Output the [X, Y] coordinate of the center of the cell containing the given text.  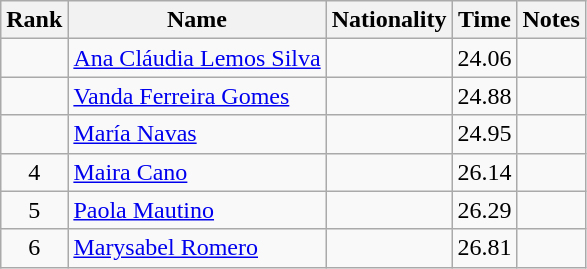
5 [34, 210]
Marysabel Romero [197, 248]
Nationality [389, 20]
Maira Cano [197, 172]
26.14 [484, 172]
24.88 [484, 96]
Time [484, 20]
26.81 [484, 248]
Notes [551, 20]
6 [34, 248]
Ana Cláudia Lemos Silva [197, 58]
Name [197, 20]
Rank [34, 20]
24.95 [484, 134]
Paola Mautino [197, 210]
24.06 [484, 58]
María Navas [197, 134]
4 [34, 172]
26.29 [484, 210]
Vanda Ferreira Gomes [197, 96]
